Capture the cell that displays the provided text and extract its [x, y] central coordinate. 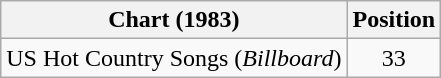
US Hot Country Songs (Billboard) [174, 58]
Chart (1983) [174, 20]
Position [394, 20]
33 [394, 58]
